Return [x, y] of the center of cell containing provided text 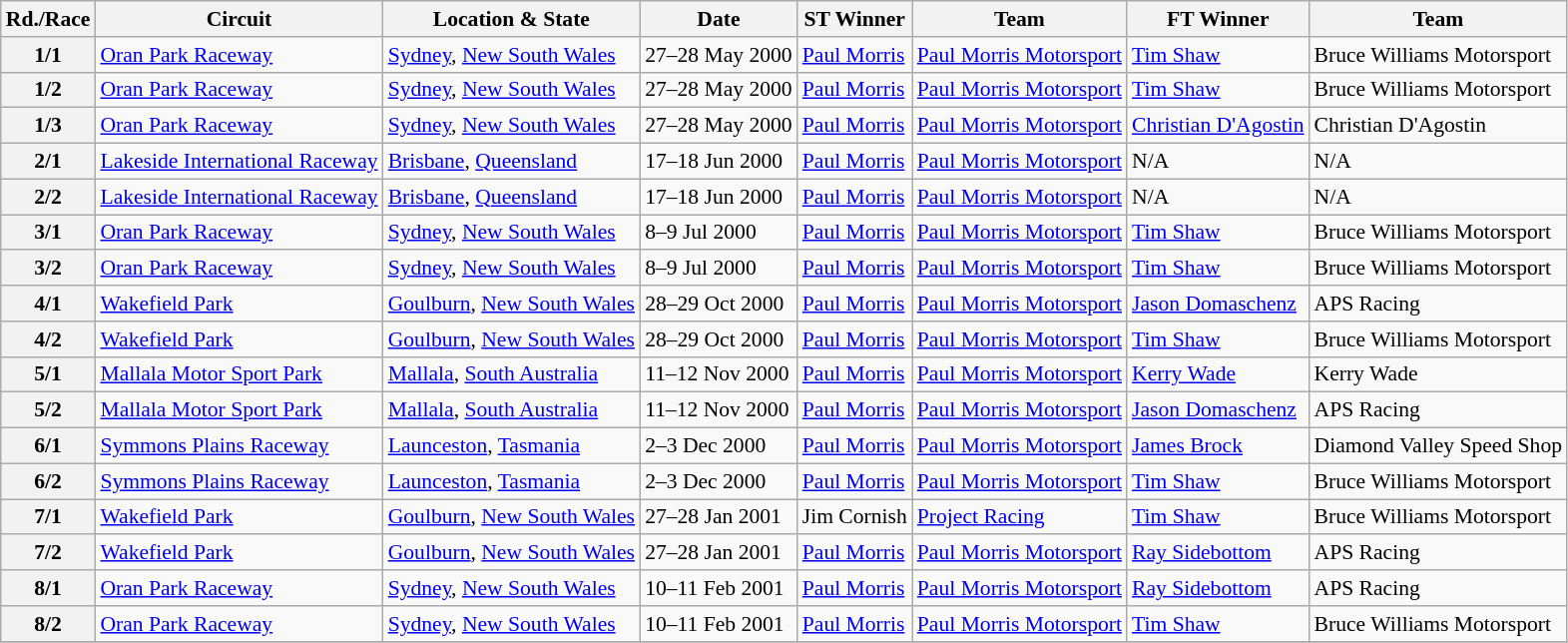
4/1 [48, 304]
Location & State [511, 19]
ST Winner [854, 19]
8/2 [48, 624]
Jim Cornish [854, 517]
3/2 [48, 269]
2/2 [48, 197]
1/3 [48, 126]
Project Racing [1020, 517]
7/2 [48, 553]
3/1 [48, 233]
1/1 [48, 55]
James Brock [1218, 446]
Rd./Race [48, 19]
4/2 [48, 339]
Date [719, 19]
8/1 [48, 588]
5/2 [48, 410]
5/1 [48, 374]
Circuit [239, 19]
1/2 [48, 90]
7/1 [48, 517]
6/1 [48, 446]
2/1 [48, 162]
FT Winner [1218, 19]
6/2 [48, 481]
Diamond Valley Speed Shop [1439, 446]
